Return the (x, y) coordinate for the center point of the cell that contains the specified text.  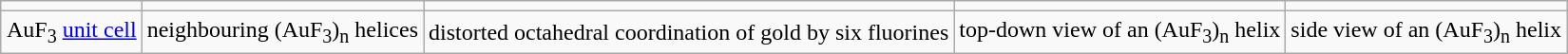
distorted octahedral coordination of gold by six fluorines (689, 32)
side view of an (AuF3)n helix (1426, 32)
AuF3 unit cell (71, 32)
neighbouring (AuF3)n helices (282, 32)
top-down view of an (AuF3)n helix (1119, 32)
